Capture the cell that displays the provided text and extract its [x, y] central coordinate. 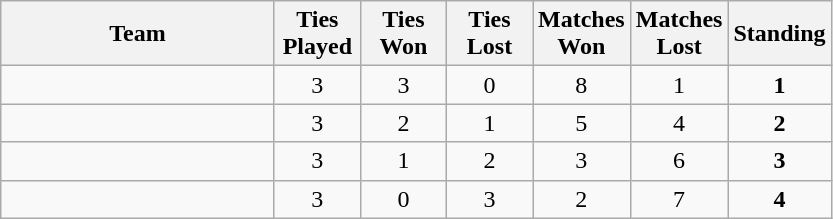
Ties Won [403, 34]
Ties Played [317, 34]
7 [679, 199]
Matches Won [581, 34]
Standing [780, 34]
5 [581, 123]
8 [581, 85]
6 [679, 161]
Team [138, 34]
Matches Lost [679, 34]
Ties Lost [489, 34]
